Capture the cell that displays the provided text and extract its [x, y] central coordinate. 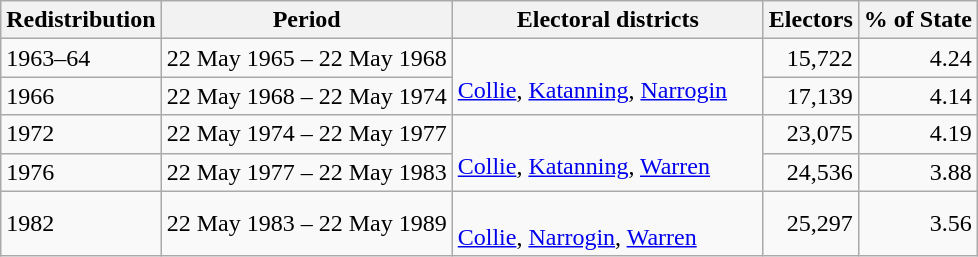
1963–64 [81, 58]
17,139 [810, 96]
Electoral districts [608, 20]
24,536 [810, 172]
3.88 [918, 172]
4.24 [918, 58]
15,722 [810, 58]
22 May 1968 – 22 May 1974 [306, 96]
Period [306, 20]
Collie, Narrogin, Warren [608, 224]
% of State [918, 20]
4.19 [918, 134]
1966 [81, 96]
23,075 [810, 134]
Electors [810, 20]
Collie, Katanning, Warren [608, 153]
Redistribution [81, 20]
22 May 1965 – 22 May 1968 [306, 58]
1982 [81, 224]
3.56 [918, 224]
22 May 1977 – 22 May 1983 [306, 172]
1976 [81, 172]
1972 [81, 134]
22 May 1974 – 22 May 1977 [306, 134]
25,297 [810, 224]
Collie, Katanning, Narrogin [608, 77]
4.14 [918, 96]
22 May 1983 – 22 May 1989 [306, 224]
